Return [x, y] of the center of cell containing provided text 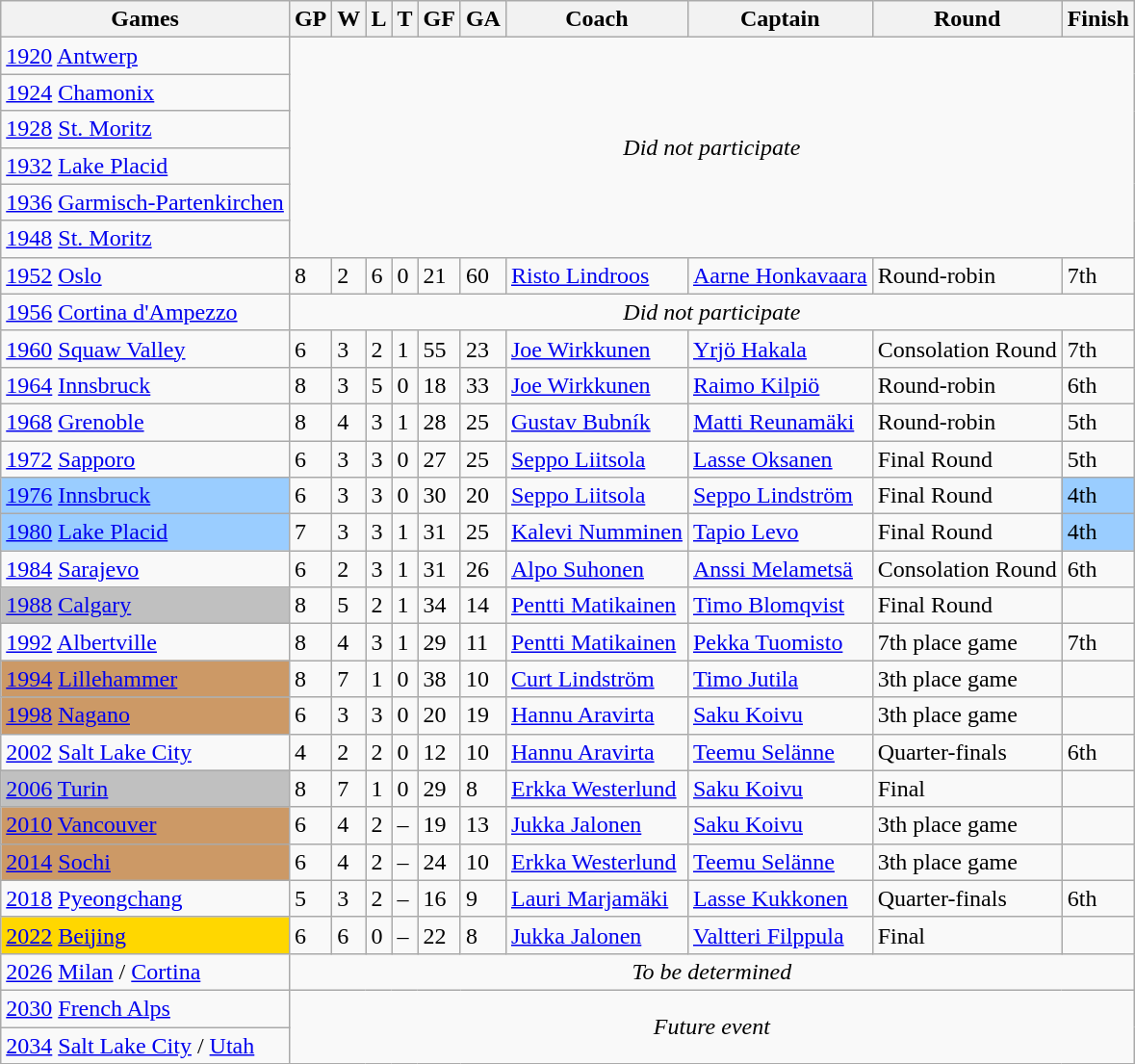
1956 Cortina d'Ampezzo [145, 312]
Lasse Oksanen [780, 459]
21 [439, 275]
26 [483, 569]
GF [439, 19]
Timo Jutila [780, 679]
W [348, 19]
1932 Lake Placid [145, 166]
2034 Salt Lake City / Utah [145, 1045]
Timo Blomqvist [780, 606]
1928 St. Moritz [145, 129]
18 [439, 385]
2030 French Alps [145, 1008]
34 [439, 606]
1988 Calgary [145, 606]
1952 Oslo [145, 275]
Round [967, 19]
Future event [711, 1026]
2018 Pyeongchang [145, 898]
2014 Sochi [145, 862]
1998 Nagano [145, 715]
1936 Garmisch-Partenkirchen [145, 202]
T [404, 19]
27 [439, 459]
Seppo Lindström [780, 496]
33 [483, 385]
30 [439, 496]
Pekka Tuomisto [780, 642]
Anssi Melametsä [780, 569]
12 [439, 752]
Alpo Suhonen [597, 569]
Captain [780, 19]
1992 Albertville [145, 642]
Raimo Kilpiö [780, 385]
Aarne Honkavaara [780, 275]
Matti Reunamäki [780, 422]
Finish [1097, 19]
1948 St. Moritz [145, 239]
1976 Innsbruck [145, 496]
1972 Sapporo [145, 459]
1964 Innsbruck [145, 385]
Kalevi Numminen [597, 532]
2002 Salt Lake City [145, 752]
11 [483, 642]
Valtteri Filppula [780, 935]
7th place game [967, 642]
GP [310, 19]
1994 Lillehammer [145, 679]
Risto Lindroos [597, 275]
Lasse Kukkonen [780, 898]
22 [439, 935]
To be determined [711, 972]
24 [439, 862]
55 [439, 349]
38 [439, 679]
Yrjö Hakala [780, 349]
1920 Antwerp [145, 56]
L [379, 19]
Games [145, 19]
1968 Grenoble [145, 422]
1984 Sarajevo [145, 569]
2026 Milan / Cortina [145, 972]
Curt Lindström [597, 679]
28 [439, 422]
23 [483, 349]
Gustav Bubník [597, 422]
GA [483, 19]
2010 Vancouver [145, 825]
Tapio Levo [780, 532]
60 [483, 275]
1924 Chamonix [145, 92]
Coach [597, 19]
9 [483, 898]
14 [483, 606]
Lauri Marjamäki [597, 898]
1980 Lake Placid [145, 532]
13 [483, 825]
2006 Turin [145, 789]
1960 Squaw Valley [145, 349]
16 [439, 898]
2022 Beijing [145, 935]
